Provide the [X, Y] coordinate of the cell's center where the given text is located.  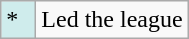
* [18, 20]
Led the league [112, 20]
